Extract the [X, Y] coordinate from the center of the cell holding the provided text.  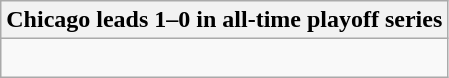
Chicago leads 1–0 in all-time playoff series [224, 20]
